Capture the cell that displays the provided text and extract its (x, y) central coordinate. 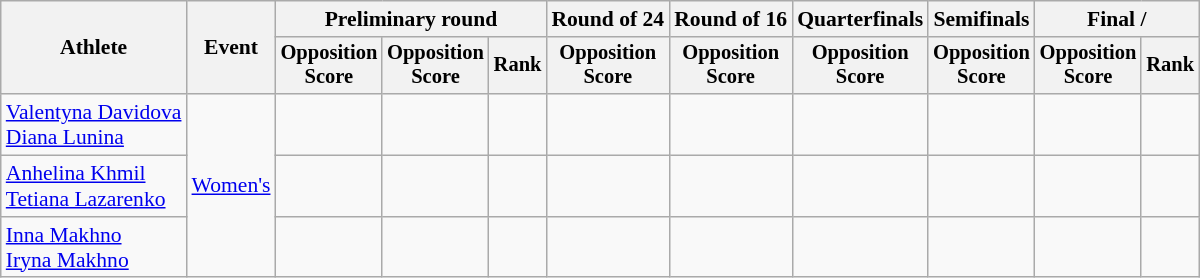
Inna MakhnoIryna Makhno (94, 248)
Quarterfinals (860, 19)
Anhelina KhmilTetiana Lazarenko (94, 186)
Final / (1117, 19)
Event (232, 48)
Valentyna DavidovaDiana Lunina (94, 124)
Round of 16 (730, 19)
Round of 24 (608, 19)
Women's (232, 186)
Semifinals (982, 19)
Athlete (94, 48)
Preliminary round (412, 19)
